Scan for the cell matching the given text and deliver its [X, Y] coordinate at center. 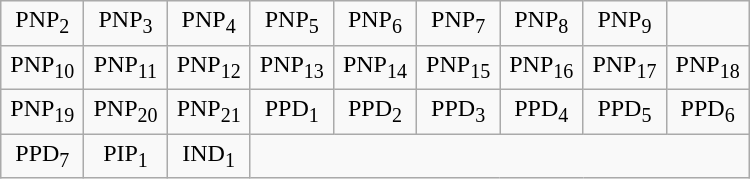
PNP5 [292, 23]
PNP9 [624, 23]
PPD1 [292, 111]
PPD7 [42, 156]
PNP8 [542, 23]
PNP18 [708, 67]
PNP11 [126, 67]
PIP1 [126, 156]
PNP17 [624, 67]
PPD2 [374, 111]
PNP13 [292, 67]
PNP16 [542, 67]
PNP14 [374, 67]
PPD5 [624, 111]
PNP4 [208, 23]
PNP10 [42, 67]
PPD4 [542, 111]
PPD6 [708, 111]
IND1 [208, 156]
PNP6 [374, 23]
PNP12 [208, 67]
PNP2 [42, 23]
PNP7 [458, 23]
PNP19 [42, 111]
PNP21 [208, 111]
PNP20 [126, 111]
PNP3 [126, 23]
PNP15 [458, 67]
PPD3 [458, 111]
